Extract the (X, Y) coordinate from the center of the cell holding the provided text.  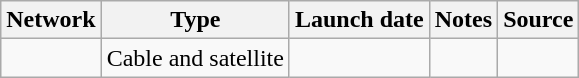
Type (195, 20)
Launch date (359, 20)
Cable and satellite (195, 58)
Source (538, 20)
Network (51, 20)
Notes (463, 20)
